Capture the cell that displays the provided text and extract its [x, y] central coordinate. 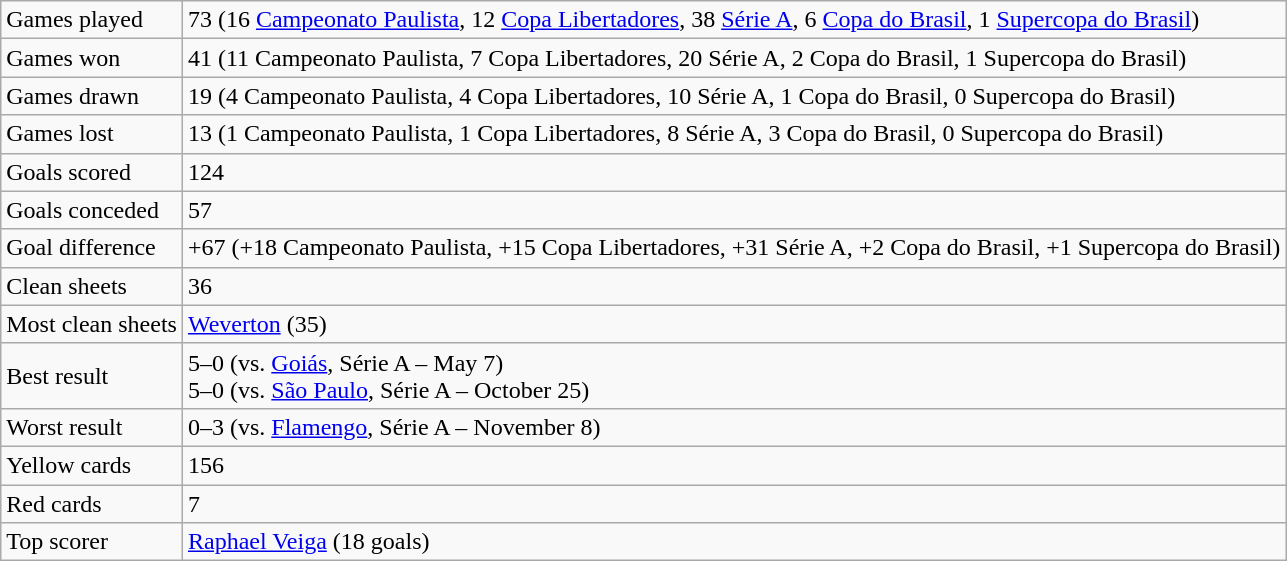
Goals scored [92, 172]
73 (16 Campeonato Paulista, 12 Copa Libertadores, 38 Série A, 6 Copa do Brasil, 1 Supercopa do Brasil) [734, 20]
Games won [92, 58]
13 (1 Campeonato Paulista, 1 Copa Libertadores, 8 Série A, 3 Copa do Brasil, 0 Supercopa do Brasil) [734, 134]
Clean sheets [92, 286]
+67 (+18 Campeonato Paulista, +15 Copa Libertadores, +31 Série A, +2 Copa do Brasil, +1 Supercopa do Brasil) [734, 248]
41 (11 Campeonato Paulista, 7 Copa Libertadores, 20 Série A, 2 Copa do Brasil, 1 Supercopa do Brasil) [734, 58]
19 (4 Campeonato Paulista, 4 Copa Libertadores, 10 Série A, 1 Copa do Brasil, 0 Supercopa do Brasil) [734, 96]
124 [734, 172]
36 [734, 286]
Games played [92, 20]
7 [734, 503]
Red cards [92, 503]
Most clean sheets [92, 324]
0–3 (vs. Flamengo, Série A – November 8) [734, 427]
Games drawn [92, 96]
156 [734, 465]
5–0 (vs. Goiás, Série A – May 7) 5–0 (vs. São Paulo, Série A – October 25) [734, 376]
Top scorer [92, 542]
Goal difference [92, 248]
Goals conceded [92, 210]
Yellow cards [92, 465]
Weverton (35) [734, 324]
Best result [92, 376]
Worst result [92, 427]
Raphael Veiga (18 goals) [734, 542]
57 [734, 210]
Games lost [92, 134]
